Extract the (X, Y) coordinate from the center of the cell holding the provided text.  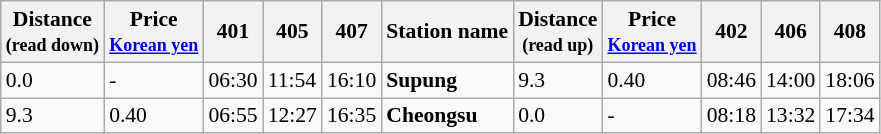
405 (292, 32)
06:55 (232, 116)
13:32 (790, 116)
Distance(read up) (558, 32)
406 (790, 32)
Cheongsu (447, 116)
08:18 (732, 116)
17:34 (850, 116)
Supung (447, 80)
08:46 (732, 80)
408 (850, 32)
16:35 (352, 116)
407 (352, 32)
401 (232, 32)
Distance(read down) (52, 32)
14:00 (790, 80)
Station name (447, 32)
11:54 (292, 80)
12:27 (292, 116)
402 (732, 32)
16:10 (352, 80)
06:30 (232, 80)
18:06 (850, 80)
